Search for the cell housing the specified text and yield its (X, Y) center coordinate. 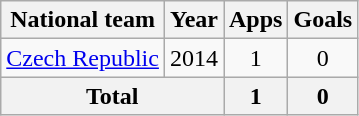
National team (83, 20)
Year (194, 20)
Total (112, 96)
Apps (256, 20)
Goals (323, 20)
Czech Republic (83, 58)
2014 (194, 58)
